From the cell containing the given text, extract its center point as (x, y) coordinate. 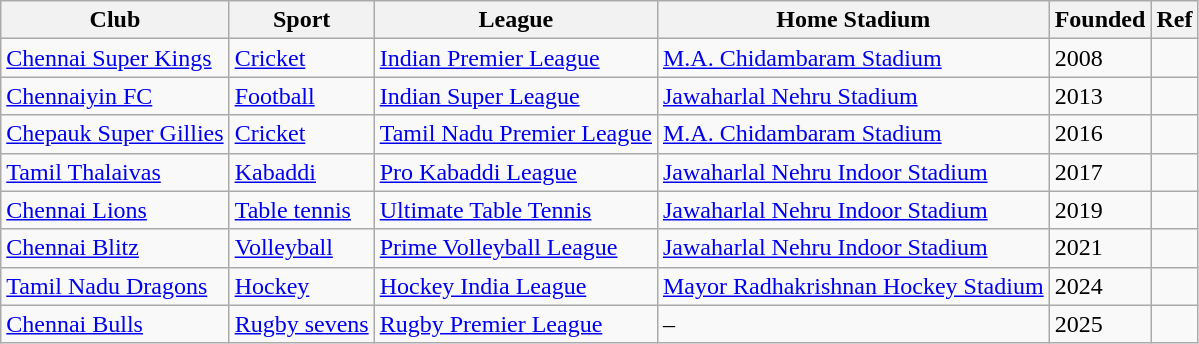
Club (115, 20)
2025 (1100, 324)
Table tennis (302, 210)
2017 (1100, 172)
2024 (1100, 286)
Indian Premier League (516, 58)
2021 (1100, 248)
Chennai Lions (115, 210)
Prime Volleyball League (516, 248)
Ultimate Table Tennis (516, 210)
2013 (1100, 96)
Kabaddi (302, 172)
Chennai Super Kings (115, 58)
Tamil Nadu Dragons (115, 286)
2008 (1100, 58)
Sport (302, 20)
Hockey (302, 286)
Chepauk Super Gillies (115, 134)
Chennaiyin FC (115, 96)
2019 (1100, 210)
Indian Super League (516, 96)
Rugby Premier League (516, 324)
Football (302, 96)
Volleyball (302, 248)
Ref (1174, 20)
Founded (1100, 20)
Pro Kabaddi League (516, 172)
Hockey India League (516, 286)
Tamil Nadu Premier League (516, 134)
Tamil Thalaivas (115, 172)
Chennai Blitz (115, 248)
Rugby sevens (302, 324)
– (853, 324)
2016 (1100, 134)
League (516, 20)
Jawaharlal Nehru Stadium (853, 96)
Chennai Bulls (115, 324)
Home Stadium (853, 20)
Mayor Radhakrishnan Hockey Stadium (853, 286)
